Capture the cell that displays the provided text and extract its (x, y) central coordinate. 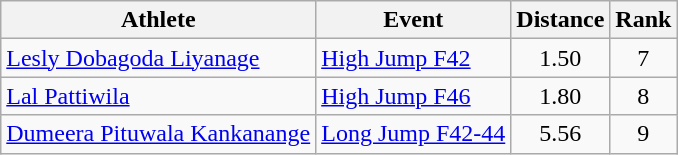
High Jump F46 (414, 96)
Dumeera Pituwala Kankanange (158, 134)
5.56 (560, 134)
7 (644, 58)
Lal Pattiwila (158, 96)
1.50 (560, 58)
Long Jump F42-44 (414, 134)
9 (644, 134)
Distance (560, 20)
Lesly Dobagoda Liyanage (158, 58)
High Jump F42 (414, 58)
Event (414, 20)
Rank (644, 20)
1.80 (560, 96)
8 (644, 96)
Athlete (158, 20)
